Extract the [x, y] coordinate from the center of the cell holding the provided text.  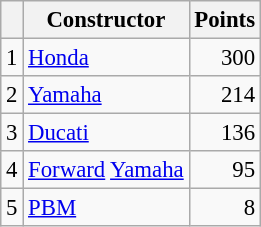
Forward Yamaha [106, 170]
214 [224, 95]
5 [12, 208]
4 [12, 170]
136 [224, 133]
Ducati [106, 133]
Honda [106, 58]
95 [224, 170]
3 [12, 133]
Yamaha [106, 95]
Points [224, 20]
1 [12, 58]
300 [224, 58]
Constructor [106, 20]
8 [224, 208]
PBM [106, 208]
2 [12, 95]
